Detect which cell encompasses the target text, then output its (x, y) center coordinate. 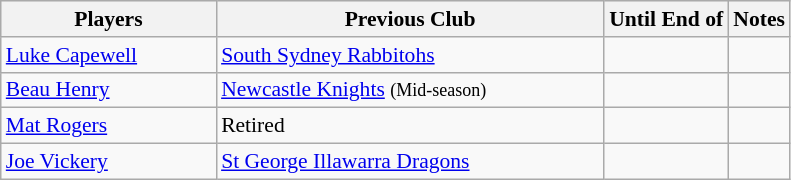
Players (108, 19)
Newcastle Knights (Mid-season) (410, 90)
St George Illawarra Dragons (410, 162)
Luke Capewell (108, 55)
Previous Club (410, 19)
Mat Rogers (108, 126)
Beau Henry (108, 90)
South Sydney Rabbitohs (410, 55)
Retired (410, 126)
Until End of (666, 19)
Joe Vickery (108, 162)
Notes (759, 19)
